Search for the cell housing the specified text and yield its (x, y) center coordinate. 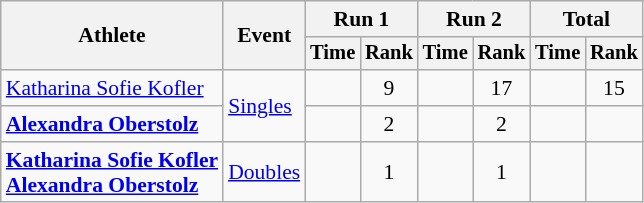
Athlete (112, 36)
Event (264, 36)
15 (614, 88)
Run 1 (361, 19)
Katharina Sofie Kofler (112, 88)
9 (389, 88)
Singles (264, 106)
Total (586, 19)
Doubles (264, 172)
Alexandra Oberstolz (112, 124)
Run 2 (474, 19)
Katharina Sofie KoflerAlexandra Oberstolz (112, 172)
17 (502, 88)
